Output the [x, y] coordinate of the center of the cell containing the given text.  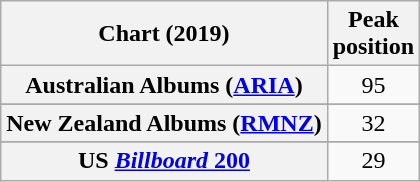
Australian Albums (ARIA) [164, 85]
29 [373, 161]
Chart (2019) [164, 34]
Peakposition [373, 34]
US Billboard 200 [164, 161]
95 [373, 85]
New Zealand Albums (RMNZ) [164, 123]
32 [373, 123]
